From the cell containing the given text, extract its center point as (x, y) coordinate. 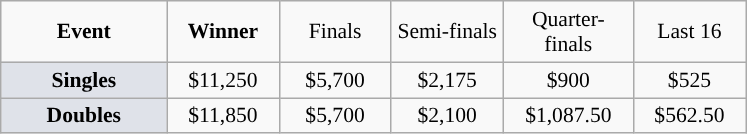
$1,087.50 (568, 116)
$2,175 (447, 80)
$562.50 (689, 116)
Quarter-finals (568, 32)
$11,250 (223, 80)
Singles (84, 80)
Winner (223, 32)
$11,850 (223, 116)
Finals (335, 32)
Event (84, 32)
Semi-finals (447, 32)
$2,100 (447, 116)
Last 16 (689, 32)
Doubles (84, 116)
$900 (568, 80)
$525 (689, 80)
